Detect which cell encompasses the target text, then output its [X, Y] center coordinate. 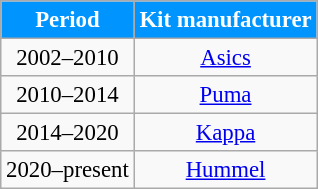
Period [68, 20]
2010–2014 [68, 95]
Puma [226, 95]
Hummel [226, 170]
Asics [226, 58]
Kappa [226, 133]
Kit manufacturer [226, 20]
2002–2010 [68, 58]
2020–present [68, 170]
2014–2020 [68, 133]
